Capture the cell that displays the provided text and extract its (x, y) central coordinate. 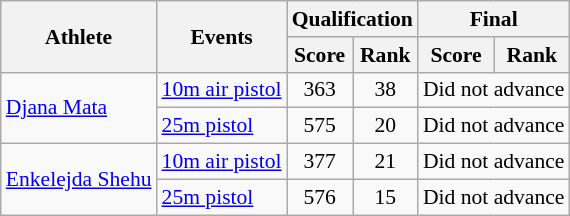
363 (320, 90)
Final (494, 19)
576 (320, 197)
15 (386, 197)
Qualification (352, 19)
Athlete (79, 36)
20 (386, 126)
575 (320, 126)
Djana Mata (79, 108)
Events (222, 36)
377 (320, 162)
Enkelejda Shehu (79, 180)
38 (386, 90)
21 (386, 162)
